Pinpoint the cell where the given text exists, returning its [X, Y] midpoint coordinate. 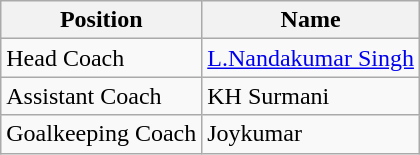
Head Coach [102, 58]
Goalkeeping Coach [102, 134]
Position [102, 20]
L.Nandakumar Singh [311, 58]
Joykumar [311, 134]
Name [311, 20]
Assistant Coach [102, 96]
KH Surmani [311, 96]
